Scan for the cell matching the given text and deliver its [X, Y] coordinate at center. 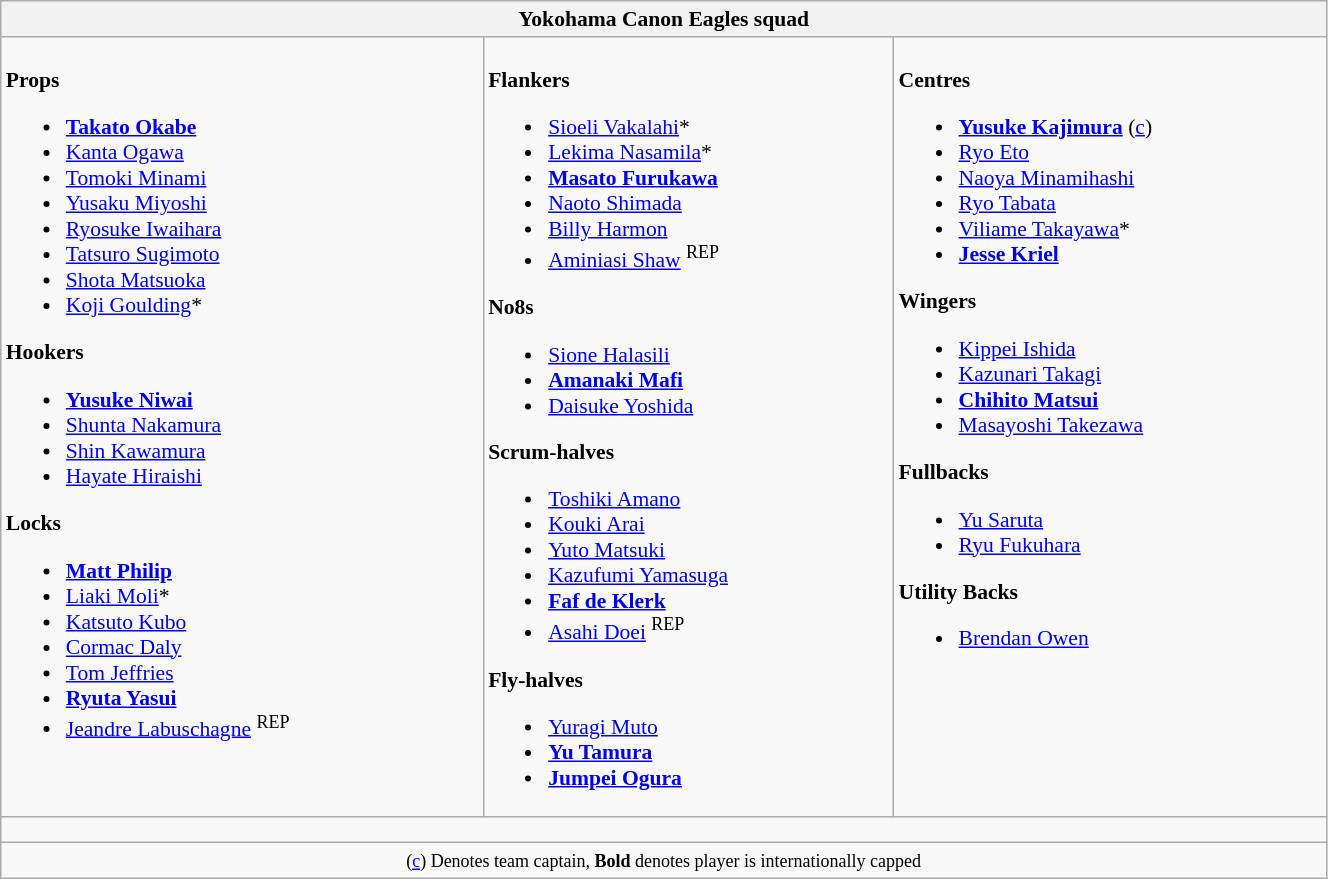
Yokohama Canon Eagles squad [664, 19]
(c) Denotes team captain, Bold denotes player is internationally capped [664, 861]
